Detect which cell encompasses the target text, then output its (X, Y) center coordinate. 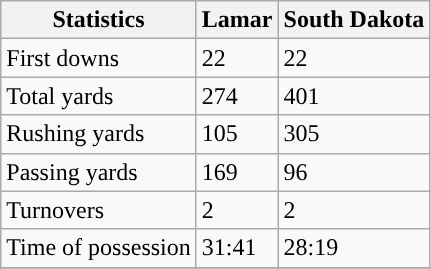
Statistics (99, 20)
Rushing yards (99, 134)
401 (354, 96)
105 (237, 134)
28:19 (354, 248)
31:41 (237, 248)
305 (354, 134)
Turnovers (99, 210)
Time of possession (99, 248)
Passing yards (99, 172)
274 (237, 96)
169 (237, 172)
South Dakota (354, 20)
Lamar (237, 20)
First downs (99, 58)
96 (354, 172)
Total yards (99, 96)
